Output the (x, y) coordinate of the center of the cell containing the given text.  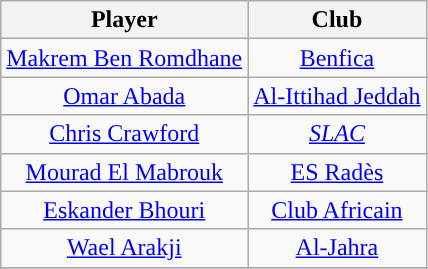
ES Radès (337, 172)
Omar Abada (124, 96)
Al-Jahra (337, 248)
Chris Crawford (124, 134)
Eskander Bhouri (124, 210)
Al-Ittihad Jeddah (337, 96)
Mourad El Mabrouk (124, 172)
Wael Arakji (124, 248)
Club Africain (337, 210)
Makrem Ben Romdhane (124, 58)
Player (124, 20)
Club (337, 20)
SLAC (337, 134)
Benfica (337, 58)
